Capture the cell that displays the provided text and extract its (X, Y) central coordinate. 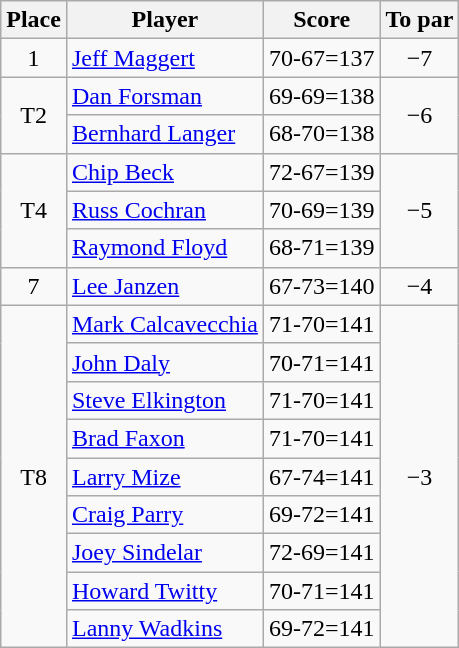
72-67=139 (322, 172)
Mark Calcavecchia (164, 324)
Steve Elkington (164, 400)
−5 (420, 210)
−3 (420, 476)
−4 (420, 286)
72-69=141 (322, 553)
Joey Sindelar (164, 553)
Raymond Floyd (164, 248)
Howard Twitty (164, 591)
69-69=138 (322, 96)
Dan Forsman (164, 96)
Player (164, 20)
Russ Cochran (164, 210)
John Daly (164, 362)
Lanny Wadkins (164, 629)
To par (420, 20)
7 (34, 286)
67-74=141 (322, 477)
Craig Parry (164, 515)
−6 (420, 115)
Jeff Maggert (164, 58)
Chip Beck (164, 172)
70-67=137 (322, 58)
−7 (420, 58)
Larry Mize (164, 477)
T4 (34, 210)
67-73=140 (322, 286)
Score (322, 20)
70-69=139 (322, 210)
68-70=138 (322, 134)
Bernhard Langer (164, 134)
Lee Janzen (164, 286)
T8 (34, 476)
1 (34, 58)
Brad Faxon (164, 438)
T2 (34, 115)
Place (34, 20)
68-71=139 (322, 248)
